Detect which cell encompasses the target text, then output its [X, Y] center coordinate. 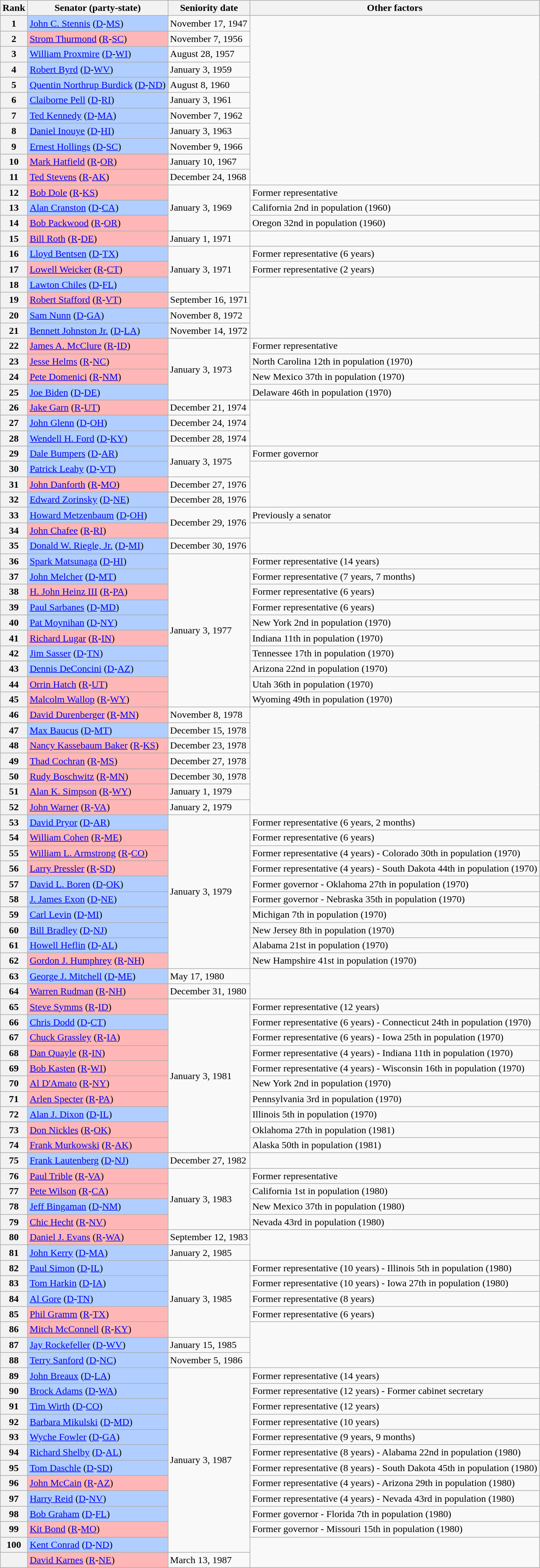
5 [14, 85]
10 [14, 161]
Former governor - Florida 7th in population (1980) [395, 1514]
18 [14, 285]
Daniel Inouye (D-HI) [98, 131]
100 [14, 1545]
California 1st in population (1980) [395, 1191]
Ted Kennedy (D-MA) [98, 115]
November 8, 1972 [209, 315]
14 [14, 223]
Arlen Specter (R-PA) [98, 1099]
Tim Wirth (D-CO) [98, 1406]
Warren Rudman (R-NH) [98, 992]
Claiborne Pell (D-RI) [98, 100]
87 [14, 1345]
New Jersey 8th in population (1970) [395, 930]
H. John Heinz III (R-PA) [98, 592]
December 15, 1978 [209, 730]
December 30, 1978 [209, 776]
96 [14, 1483]
August 8, 1960 [209, 85]
53 [14, 822]
65 [14, 1007]
Dan Quayle (R-IN) [98, 1053]
Jay Rockefeller (D-WV) [98, 1345]
68 [14, 1053]
Howard Metzenbaum (D-OH) [98, 515]
73 [14, 1130]
January 2, 1985 [209, 1253]
Former representative (4 years) - Colorado 30th in population (1970) [395, 853]
Other factors [395, 8]
December 27, 1976 [209, 484]
36 [14, 561]
19 [14, 300]
63 [14, 976]
William L. Armstrong (R-CO) [98, 853]
Sam Nunn (D-GA) [98, 315]
John Glenn (D-OH) [98, 423]
Alabama 21st in population (1970) [395, 945]
Bill Roth (R-DE) [98, 239]
Frank Lautenberg (D-NJ) [98, 1160]
Bob Graham (D-FL) [98, 1514]
93 [14, 1437]
Former representative (8 years) - South Dakota 45th in population (1980) [395, 1468]
David Karnes (R-NE) [98, 1560]
32 [14, 500]
Robert Stafford (R-VT) [98, 300]
21 [14, 331]
Senator (party-state) [98, 8]
3 [14, 54]
September 16, 1971 [209, 300]
Joe Biden (D-DE) [98, 392]
New Hampshire 41st in population (1970) [395, 961]
Former representative (4 years) - Nevada 43rd in population (1980) [395, 1499]
74 [14, 1145]
27 [14, 423]
March 13, 1987 [209, 1560]
January 3, 1981 [209, 1076]
Rudy Boschwitz (R-MN) [98, 776]
George J. Mitchell (D-ME) [98, 976]
John Melcher (D-MT) [98, 576]
David Durenberger (R-MN) [98, 715]
59 [14, 914]
Former governor [395, 454]
Arizona 22nd in population (1970) [395, 669]
January 3, 1975 [209, 461]
91 [14, 1406]
47 [14, 730]
John Breaux (D-LA) [98, 1375]
Chris Dodd (D-CT) [98, 1022]
Dale Bumpers (D-AR) [98, 454]
45 [14, 700]
November 7, 1956 [209, 39]
4 [14, 69]
Wendell H. Ford (D-KY) [98, 438]
89 [14, 1375]
Edward Zorinsky (D-NE) [98, 500]
Wyoming 49th in population (1970) [395, 700]
August 28, 1957 [209, 54]
2 [14, 39]
Seniority date [209, 8]
46 [14, 715]
Thad Cochran (R-MS) [98, 761]
Kent Conrad (D-ND) [98, 1545]
Howell Heflin (D-AL) [98, 945]
94 [14, 1453]
January 3, 1969 [209, 208]
Michigan 7th in population (1970) [395, 914]
57 [14, 884]
Richard Shelby (D-AL) [98, 1453]
Strom Thurmond (R-SC) [98, 39]
24 [14, 377]
31 [14, 484]
52 [14, 807]
54 [14, 838]
Alan J. Dixon (D-IL) [98, 1114]
Former representative (6 years) - Iowa 25th in population (1970) [395, 1038]
January 3, 1961 [209, 100]
50 [14, 776]
Orrin Hatch (R-UT) [98, 684]
81 [14, 1253]
85 [14, 1314]
January 15, 1985 [209, 1345]
January 1, 1979 [209, 792]
Phil Gramm (R-TX) [98, 1314]
December 27, 1982 [209, 1160]
December 29, 1976 [209, 523]
December 28, 1976 [209, 500]
41 [14, 638]
Frank Murkowski (R-AK) [98, 1145]
Alaska 50th in population (1981) [395, 1145]
37 [14, 576]
8 [14, 131]
Pat Moynihan (D-NY) [98, 623]
John Chafee (R-RI) [98, 530]
John C. Stennis (D-MS) [98, 23]
64 [14, 992]
September 12, 1983 [209, 1237]
Al D'Amato (R-NY) [98, 1084]
99 [14, 1529]
Illinois 5th in population (1970) [395, 1114]
38 [14, 592]
Jim Sasser (D-TN) [98, 653]
Former representative (4 years) - South Dakota 44th in population (1970) [395, 868]
Max Baucus (D-MT) [98, 730]
William Proxmire (D-WI) [98, 54]
Tennessee 17th in population (1970) [395, 653]
71 [14, 1099]
December 31, 1980 [209, 992]
December 27, 1978 [209, 761]
78 [14, 1207]
Donald W. Riegle, Jr. (D-MI) [98, 546]
44 [14, 684]
79 [14, 1222]
David Pryor (D-AR) [98, 822]
January 10, 1967 [209, 161]
60 [14, 930]
January 3, 1985 [209, 1299]
January 1, 1971 [209, 239]
January 3, 1983 [209, 1199]
J. James Exon (D-NE) [98, 899]
Chuck Grassley (R-IA) [98, 1038]
Barbara Mikulski (D-MD) [98, 1421]
Former governor - Oklahoma 27th in population (1970) [395, 884]
December 24, 1968 [209, 177]
Wyche Fowler (D-GA) [98, 1437]
Paul Simon (D-IL) [98, 1268]
Quentin Northrup Burdick (D-ND) [98, 85]
82 [14, 1268]
26 [14, 407]
John Warner (R-VA) [98, 807]
20 [14, 315]
Lloyd Bentsen (D-TX) [98, 254]
Former representative (10 years) - Iowa 27th in population (1980) [395, 1283]
Brock Adams (D-WA) [98, 1391]
42 [14, 653]
John Kerry (D-MA) [98, 1253]
15 [14, 239]
Former representative (7 years, 7 months) [395, 576]
New Mexico 37th in population (1970) [395, 377]
43 [14, 669]
1 [14, 23]
Delaware 46th in population (1970) [395, 392]
Jake Garn (R-UT) [98, 407]
Bob Kasten (R-WI) [98, 1068]
48 [14, 746]
40 [14, 623]
98 [14, 1514]
70 [14, 1084]
Mark Hatfield (R-OR) [98, 161]
Former representative (4 years) - Wisconsin 16th in population (1970) [395, 1068]
Carl Levin (D-MI) [98, 914]
Former representative (10 years) [395, 1421]
November 7, 1962 [209, 115]
Larry Pressler (R-SD) [98, 868]
December 30, 1976 [209, 546]
84 [14, 1299]
17 [14, 269]
77 [14, 1191]
December 23, 1978 [209, 746]
76 [14, 1176]
Former representative (6 years, 2 months) [395, 822]
Former representative (6 years) - Connecticut 24th in population (1970) [395, 1022]
November 17, 1947 [209, 23]
Former representative (8 years) [395, 1299]
James A. McClure (R-ID) [98, 346]
83 [14, 1283]
California 2nd in population (1960) [395, 208]
Pennsylvania 3rd in population (1970) [395, 1099]
Tom Harkin (D-IA) [98, 1283]
88 [14, 1360]
Former governor - Nebraska 35th in population (1970) [395, 899]
Bob Dole (R-KS) [98, 193]
80 [14, 1237]
Rank [14, 8]
Bennett Johnston Jr. (D-LA) [98, 331]
Mitch McConnell (R-KY) [98, 1329]
39 [14, 607]
Nancy Kassebaum Baker (R-KS) [98, 746]
May 17, 1980 [209, 976]
Former representative (2 years) [395, 269]
29 [14, 454]
Former representative (4 years) - Arizona 29th in population (1980) [395, 1483]
Bill Bradley (D-NJ) [98, 930]
New Mexico 37th in population (1980) [395, 1207]
December 28, 1974 [209, 438]
Richard Lugar (R-IN) [98, 638]
November 5, 1986 [209, 1360]
Patrick Leahy (D-VT) [98, 469]
28 [14, 438]
Former representative (9 years, 9 months) [395, 1437]
Jesse Helms (R-NC) [98, 361]
January 3, 1973 [209, 369]
November 14, 1972 [209, 331]
Lowell Weicker (R-CT) [98, 269]
11 [14, 177]
Indiana 11th in population (1970) [395, 638]
72 [14, 1114]
Former representative (12 years) - Former cabinet secretary [395, 1391]
Paul Trible (R-VA) [98, 1176]
Former representative (10 years) - Illinois 5th in population (1980) [395, 1268]
Don Nickles (R-OK) [98, 1130]
9 [14, 146]
Former representative (8 years) - Alabama 22nd in population (1980) [395, 1453]
Lawton Chiles (D-FL) [98, 285]
51 [14, 792]
33 [14, 515]
95 [14, 1468]
34 [14, 530]
Chic Hecht (R-NV) [98, 1222]
Tom Daschle (D-SD) [98, 1468]
Paul Sarbanes (D-MD) [98, 607]
16 [14, 254]
December 21, 1974 [209, 407]
January 2, 1979 [209, 807]
Jeff Bingaman (D-NM) [98, 1207]
January 3, 1977 [209, 631]
22 [14, 346]
Daniel J. Evans (R-WA) [98, 1237]
Alan K. Simpson (R-WY) [98, 792]
23 [14, 361]
Alan Cranston (D-CA) [98, 208]
Oregon 32nd in population (1960) [395, 223]
William Cohen (R-ME) [98, 838]
November 8, 1978 [209, 715]
49 [14, 761]
John Danforth (R-MO) [98, 484]
7 [14, 115]
13 [14, 208]
North Carolina 12th in population (1970) [395, 361]
66 [14, 1022]
6 [14, 100]
Ernest Hollings (D-SC) [98, 146]
Al Gore (D-TN) [98, 1299]
Nevada 43rd in population (1980) [395, 1222]
January 3, 1979 [209, 891]
David L. Boren (D-OK) [98, 884]
Former governor - Missouri 15th in population (1980) [395, 1529]
97 [14, 1499]
Gordon J. Humphrey (R-NH) [98, 961]
67 [14, 1038]
John McCain (R-AZ) [98, 1483]
Kit Bond (R-MO) [98, 1529]
Spark Matsunaga (D-HI) [98, 561]
12 [14, 193]
90 [14, 1391]
January 3, 1959 [209, 69]
Pete Wilson (R-CA) [98, 1191]
Harry Reid (D-NV) [98, 1499]
61 [14, 945]
69 [14, 1068]
Malcolm Wallop (R-WY) [98, 700]
75 [14, 1160]
December 24, 1974 [209, 423]
55 [14, 853]
January 3, 1963 [209, 131]
Pete Domenici (R-NM) [98, 377]
25 [14, 392]
35 [14, 546]
Ted Stevens (R-AK) [98, 177]
58 [14, 899]
Robert Byrd (D-WV) [98, 69]
Steve Symms (R-ID) [98, 1007]
January 3, 1987 [209, 1460]
62 [14, 961]
Dennis DeConcini (D-AZ) [98, 669]
Former representative (4 years) - Indiana 11th in population (1970) [395, 1053]
56 [14, 868]
92 [14, 1421]
Oklahoma 27th in population (1981) [395, 1130]
January 3, 1971 [209, 269]
November 9, 1966 [209, 146]
30 [14, 469]
Terry Sanford (D-NC) [98, 1360]
Bob Packwood (R-OR) [98, 223]
Previously a senator [395, 515]
86 [14, 1329]
Utah 36th in population (1970) [395, 684]
